Return (X, Y) of the center of cell containing provided text 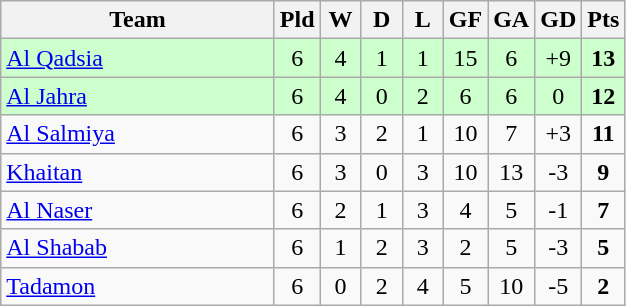
+9 (558, 58)
D (382, 20)
L (422, 20)
-1 (558, 210)
Team (138, 20)
11 (604, 134)
15 (465, 58)
Pld (297, 20)
Al Jahra (138, 96)
12 (604, 96)
-5 (558, 286)
+3 (558, 134)
Tadamon (138, 286)
W (340, 20)
Al Shabab (138, 248)
Pts (604, 20)
Al Salmiya (138, 134)
Al Naser (138, 210)
Khaitan (138, 172)
GA (512, 20)
GF (465, 20)
GD (558, 20)
Al Qadsia (138, 58)
9 (604, 172)
